Scan for the cell matching the given text and deliver its [x, y] coordinate at center. 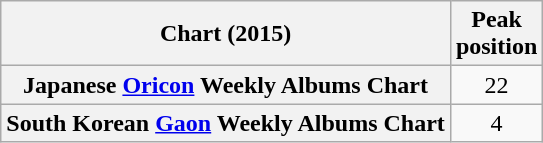
Japanese Oricon Weekly Albums Chart [226, 85]
Peakposition [496, 34]
22 [496, 85]
Chart (2015) [226, 34]
South Korean Gaon Weekly Albums Chart [226, 123]
4 [496, 123]
